Determine the (x, y) coordinate at the center of the cell enclosing the given text.  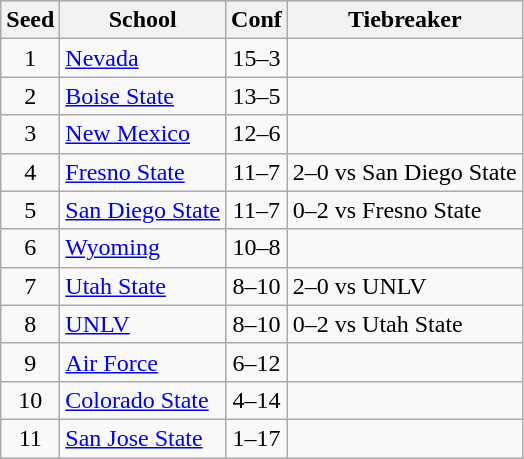
Seed (30, 20)
Utah State (143, 286)
Wyoming (143, 248)
8 (30, 324)
Boise State (143, 96)
15–3 (257, 58)
10–8 (257, 248)
12–6 (257, 134)
11 (30, 438)
UNLV (143, 324)
3 (30, 134)
1 (30, 58)
0–2 vs Fresno State (404, 210)
5 (30, 210)
School (143, 20)
6–12 (257, 362)
Colorado State (143, 400)
2–0 vs San Diego State (404, 172)
San Jose State (143, 438)
New Mexico (143, 134)
San Diego State (143, 210)
Nevada (143, 58)
6 (30, 248)
2 (30, 96)
10 (30, 400)
Tiebreaker (404, 20)
2–0 vs UNLV (404, 286)
0–2 vs Utah State (404, 324)
Air Force (143, 362)
1–17 (257, 438)
Fresno State (143, 172)
4–14 (257, 400)
4 (30, 172)
9 (30, 362)
13–5 (257, 96)
Conf (257, 20)
7 (30, 286)
